Pinpoint the cell where the given text exists, returning its (X, Y) midpoint coordinate. 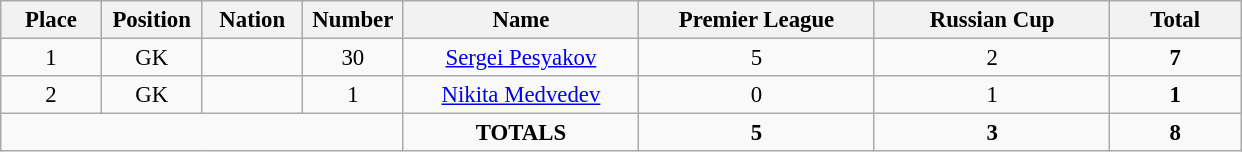
Premier League (757, 20)
7 (1176, 58)
8 (1176, 133)
Number (354, 20)
3 (992, 133)
TOTALS (521, 133)
Name (521, 20)
0 (757, 95)
Nikita Medvedev (521, 95)
Total (1176, 20)
Nation (252, 20)
Sergei Pesyakov (521, 58)
30 (354, 58)
Place (52, 20)
Russian Cup (992, 20)
Position (152, 20)
